Capture the cell that displays the provided text and extract its (x, y) central coordinate. 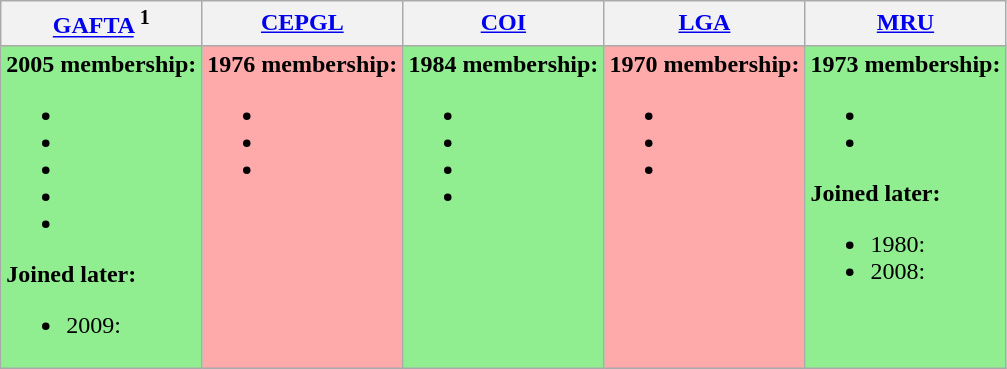
COI (504, 24)
MRU (906, 24)
1970 membership: (704, 206)
1973 membership:Joined later:1980: 2008: (906, 206)
CEPGL (302, 24)
1984 membership: (504, 206)
1976 membership: (302, 206)
GAFTA 1 (102, 24)
2005 membership:Joined later:2009: (102, 206)
LGA (704, 24)
